Search for the cell housing the specified text and yield its [X, Y] center coordinate. 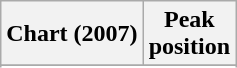
Peakposition [189, 34]
Chart (2007) [72, 34]
